Identify which cell holds the provided text, then report its (X, Y) central coordinate. 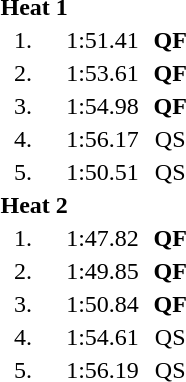
1:50.84 (102, 304)
1:47.82 (102, 238)
1:54.61 (102, 337)
1:53.61 (102, 73)
1:51.41 (102, 40)
1:49.85 (102, 271)
1:50.51 (102, 172)
1:54.98 (102, 106)
1:56.17 (102, 139)
